For the text-containing cell, return its midpoint in [x, y] coordinate format. 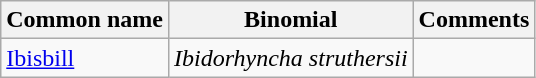
Common name [85, 20]
Ibidorhyncha struthersii [290, 58]
Binomial [290, 20]
Comments [474, 20]
Ibisbill [85, 58]
